For the text-containing cell, return its midpoint in (x, y) coordinate format. 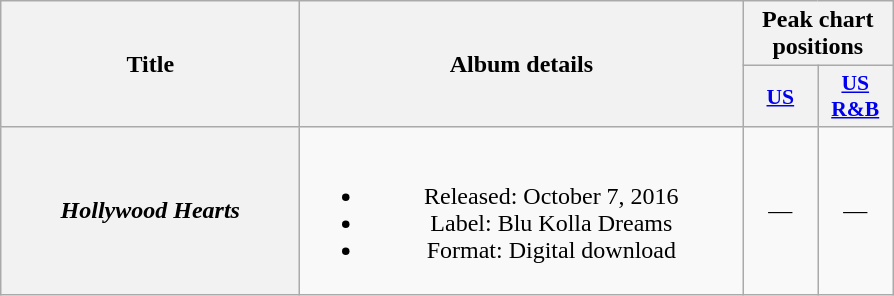
Released: October 7, 2016Label: Blu Kolla DreamsFormat: Digital download (522, 210)
USR&B (856, 96)
Peak chart positions (818, 34)
Hollywood Hearts (150, 210)
US (780, 96)
Album details (522, 64)
Title (150, 64)
